Capture the cell that displays the provided text and extract its (X, Y) central coordinate. 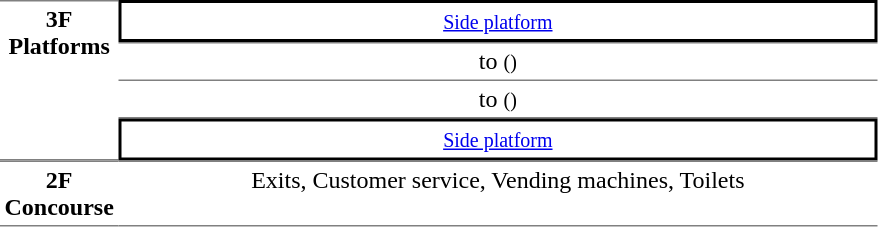
2FConcourse (59, 193)
Exits, Customer service, Vending machines, Toilets (498, 193)
3FPlatforms (59, 80)
